Return the [x, y] coordinate for the center point of the cell that contains the specified text.  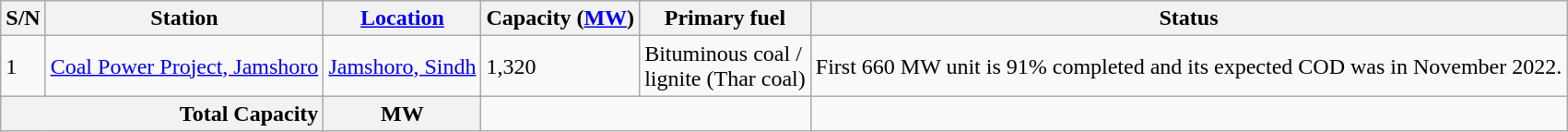
1,320 [560, 66]
Status [1188, 18]
Primary fuel [725, 18]
First 660 MW unit is 91% completed and its expected COD was in November 2022. [1188, 66]
Jamshoro, Sindh [402, 66]
Coal Power Project, Jamshoro [184, 66]
MW [402, 114]
Station [184, 18]
Bituminous coal /lignite (Thar coal) [725, 66]
S/N [23, 18]
Location [402, 18]
Capacity (MW) [560, 18]
Total Capacity [162, 114]
1 [23, 66]
